For the text-containing cell, return its midpoint in (x, y) coordinate format. 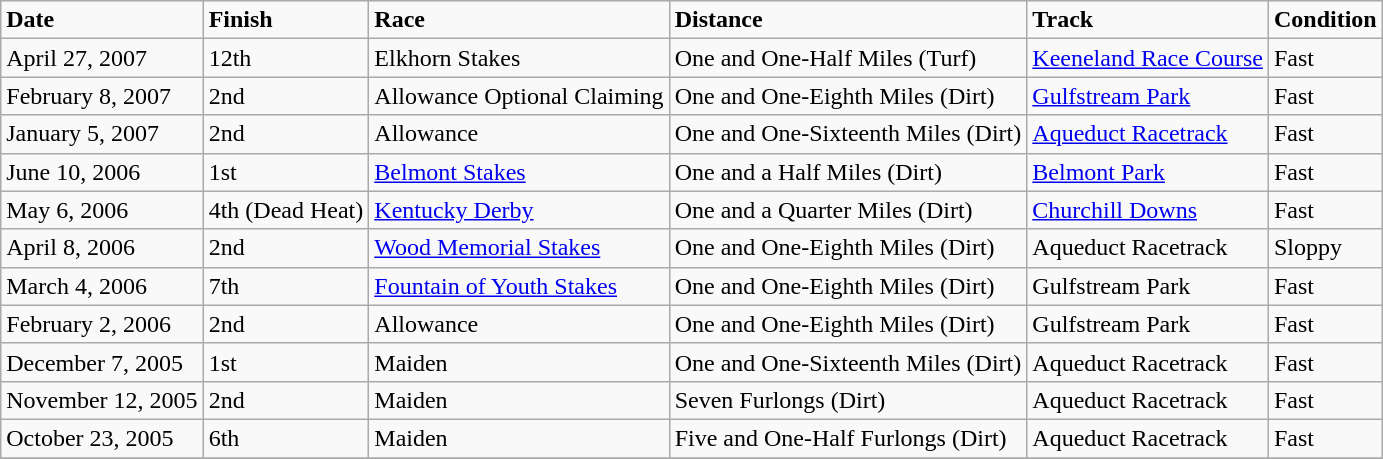
Kentucky Derby (519, 210)
Sloppy (1325, 248)
Fountain of Youth Stakes (519, 286)
November 12, 2005 (102, 400)
Churchill Downs (1148, 210)
Belmont Park (1148, 172)
Race (519, 20)
Keeneland Race Course (1148, 58)
Distance (848, 20)
May 6, 2006 (102, 210)
December 7, 2005 (102, 362)
Date (102, 20)
7th (286, 286)
April 8, 2006 (102, 248)
12th (286, 58)
Allowance Optional Claiming (519, 96)
February 8, 2007 (102, 96)
Elkhorn Stakes (519, 58)
Seven Furlongs (Dirt) (848, 400)
October 23, 2005 (102, 438)
6th (286, 438)
January 5, 2007 (102, 134)
June 10, 2006 (102, 172)
March 4, 2006 (102, 286)
Finish (286, 20)
4th (Dead Heat) (286, 210)
One and a Half Miles (Dirt) (848, 172)
April 27, 2007 (102, 58)
One and One-Half Miles (Turf) (848, 58)
February 2, 2006 (102, 324)
Wood Memorial Stakes (519, 248)
Track (1148, 20)
Condition (1325, 20)
Five and One-Half Furlongs (Dirt) (848, 438)
Belmont Stakes (519, 172)
One and a Quarter Miles (Dirt) (848, 210)
